Output the (x, y) coordinate of the center of the cell containing the given text.  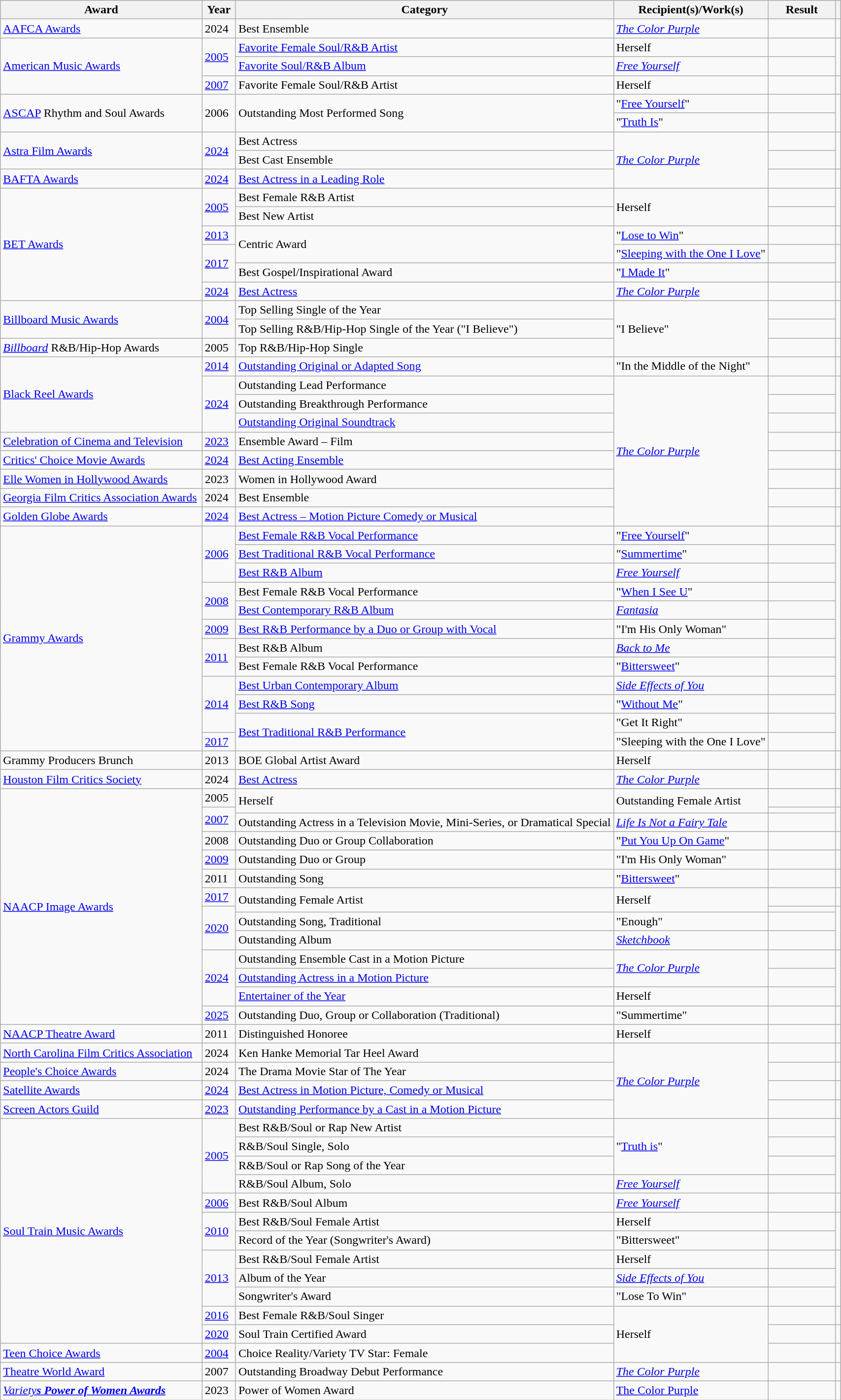
2016 (219, 1315)
AAFCA Awards (101, 29)
R&B/Soul Single, Solo (425, 1147)
Outstanding Original or Adapted Song (425, 366)
"Truth is" (691, 1147)
Best R&B/Soul Album (425, 1203)
Soul Train Certified Award (425, 1334)
Soul Train Music Awards (101, 1231)
Ken Hanke Memorial Tar Heel Award (425, 1052)
ASCAP Rhythm and Soul Awards (101, 113)
NAACP Theatre Award (101, 1034)
Outstanding Duo or Group Collaboration (425, 841)
Grammy Producers Brunch (101, 760)
2025 (219, 1015)
Outstanding Most Performed Song (425, 113)
Black Reel Awards (101, 394)
BAFTA Awards (101, 178)
Varietys Power of Women Awards (101, 1390)
Golden Globe Awards (101, 516)
"Truth Is" (691, 122)
Top Selling R&B/Hip-Hop Single of the Year ("I Believe") (425, 329)
Life Is Not a Fairy Tale (691, 822)
Record of the Year (Songwriter's Award) (425, 1240)
Elle Women in Hollywood Awards (101, 479)
Favorite Soul/R&B Album (425, 66)
Georgia Film Critics Association Awards (101, 497)
Power of Women Award (425, 1390)
Satellite Awards (101, 1090)
Best Urban Contemporary Album (425, 685)
Outstanding Song, Traditional (425, 921)
North Carolina Film Critics Association (101, 1052)
Best Traditional R&B Vocal Performance (425, 554)
"Lose To Win" (691, 1296)
Billboard R&B/Hip-Hop Awards (101, 348)
"Put You Up On Game" (691, 841)
"In the Middle of the Night" (691, 366)
"I Believe" (691, 329)
Album of the Year (425, 1278)
Best Cast Ensemble (425, 160)
Best Actress in a Leading Role (425, 178)
Best Acting Ensemble (425, 460)
"When I See U" (691, 592)
NAACP Image Awards (101, 906)
Outstanding Ensemble Cast in a Motion Picture (425, 959)
Outstanding Broadway Debut Performance (425, 1371)
Teen Choice Awards (101, 1353)
Best R&B/Soul or Rap New Artist (425, 1128)
Best Actress – Motion Picture Comedy or Musical (425, 516)
Best R&B Song (425, 704)
Best Contemporary R&B Album (425, 610)
Centric Award (425, 245)
2010 (219, 1231)
Outstanding Song (425, 878)
The Drama Movie Star of The Year (425, 1071)
Celebration of Cinema and Television (101, 441)
Fantasia (691, 610)
"Get It Right" (691, 723)
"Lose to Win" (691, 235)
R&B/Soul Album, Solo (425, 1184)
Outstanding Duo or Group (425, 860)
Category (425, 10)
American Music Awards (101, 66)
BET Awards (101, 244)
Best Traditional R&B Performance (425, 732)
Outstanding Actress in a Television Movie, Mini-Series, or Dramatical Special (425, 822)
Houston Film Critics Society (101, 779)
Entertainer of the Year (425, 996)
Best Female R&B Artist (425, 197)
Outstanding Performance by a Cast in a Motion Picture (425, 1109)
Top Selling Single of the Year (425, 310)
Outstanding Duo, Group or Collaboration (Traditional) (425, 1015)
Choice Reality/Variety TV Star: Female (425, 1353)
"Without Me" (691, 704)
Songwriter's Award (425, 1296)
Distinguished Honoree (425, 1034)
BOE Global Artist Award (425, 760)
Women in Hollywood Award (425, 479)
Result (802, 10)
Critics' Choice Movie Awards (101, 460)
Back to Me (691, 648)
Recipient(s)/Work(s) (691, 10)
Top R&B/Hip-Hop Single (425, 348)
Billboard Music Awards (101, 319)
Sketchbook (691, 940)
Theatre World Award (101, 1371)
"I Made It" (691, 273)
Outstanding Actress in a Motion Picture (425, 978)
Best Female R&B/Soul Singer (425, 1315)
Award (101, 10)
Outstanding Album (425, 940)
"Enough" (691, 921)
Outstanding Lead Performance (425, 385)
Ensemble Award – Film (425, 441)
Year (219, 10)
Outstanding Original Soundtrack (425, 422)
Outstanding Breakthrough Performance (425, 404)
Grammy Awards (101, 638)
People's Choice Awards (101, 1071)
Best New Artist (425, 216)
Best R&B Performance by a Duo or Group with Vocal (425, 629)
Best Gospel/Inspirational Award (425, 273)
Best Actress in Motion Picture, Comedy or Musical (425, 1090)
Astra Film Awards (101, 150)
R&B/Soul or Rap Song of the Year (425, 1165)
Screen Actors Guild (101, 1109)
